Return the (X, Y) coordinate for the center point of the cell that contains the specified text.  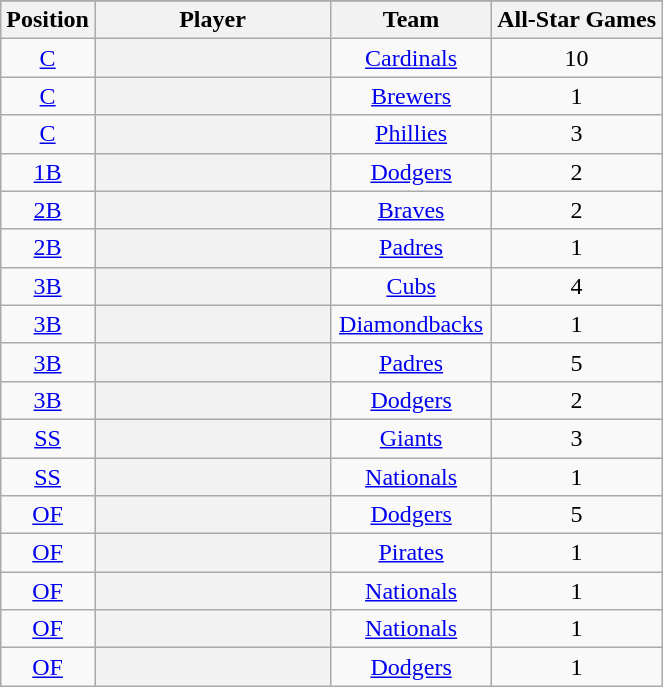
Giants (412, 438)
Team (412, 20)
Player (212, 20)
Phillies (412, 134)
Diamondbacks (412, 324)
Braves (412, 210)
Cardinals (412, 58)
Cubs (412, 286)
Brewers (412, 96)
10 (577, 58)
Pirates (412, 553)
1B (48, 172)
All-Star Games (577, 20)
4 (577, 286)
Position (48, 20)
